Capture the cell that displays the provided text and extract its [x, y] central coordinate. 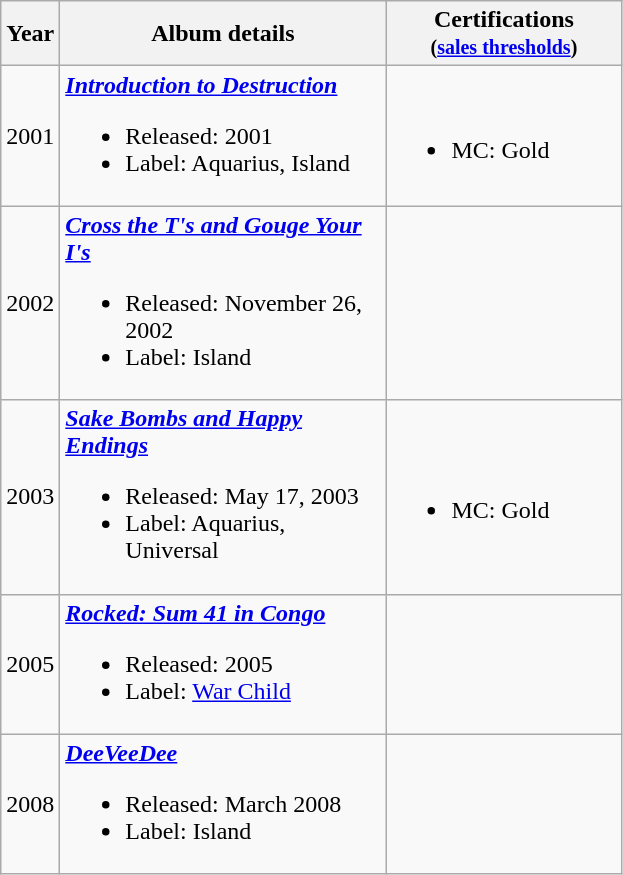
2008 [30, 804]
Introduction to DestructionReleased: 2001Label: Aquarius, Island [223, 136]
2003 [30, 497]
2005 [30, 664]
Certifications(sales thresholds) [504, 34]
2002 [30, 303]
Rocked: Sum 41 in CongoReleased: 2005Label: War Child [223, 664]
Year [30, 34]
Sake Bombs and Happy EndingsReleased: May 17, 2003Label: Aquarius, Universal [223, 497]
Album details [223, 34]
DeeVeeDeeReleased: March 2008Label: Island [223, 804]
Cross the T's and Gouge Your I'sReleased: November 26, 2002Label: Island [223, 303]
2001 [30, 136]
